Locate the cell with the specified text and output its (X, Y) center coordinate. 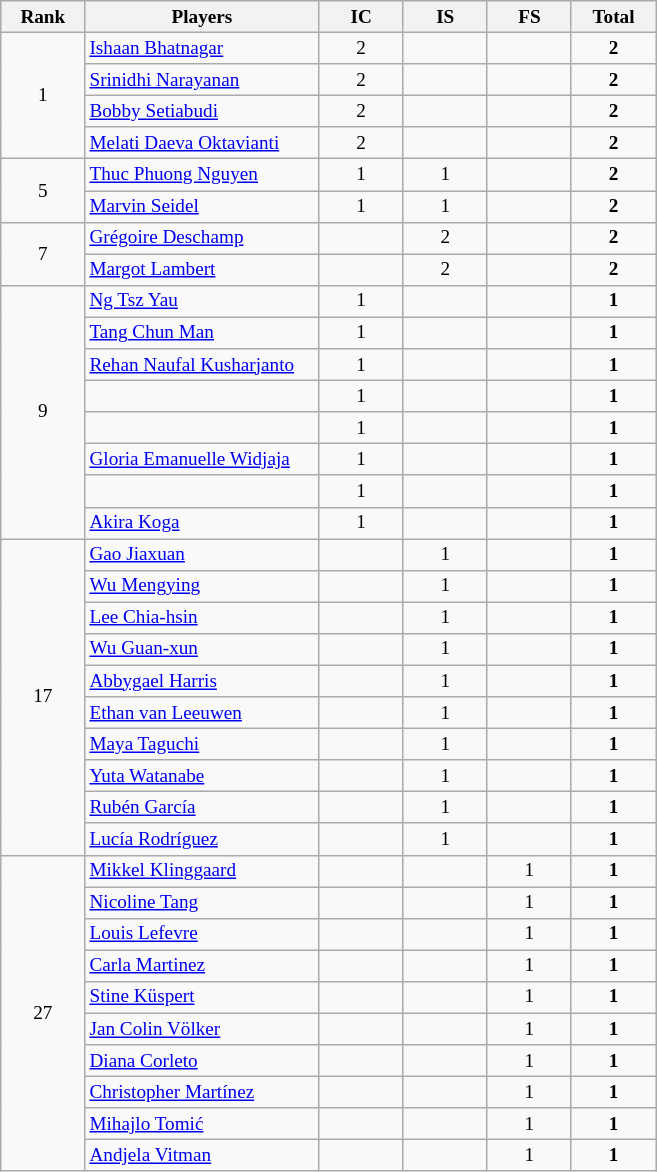
Gloria Emanuelle Widjaja (202, 460)
Christopher Martínez (202, 1092)
Stine Küspert (202, 997)
Diana Corleto (202, 1061)
Ishaan Bhatnagar (202, 48)
Rank (43, 17)
Srinidhi Narayanan (202, 80)
7 (43, 254)
Ethan van Leeuwen (202, 713)
Louis Lefevre (202, 934)
Gao Jiaxuan (202, 554)
IC (361, 17)
Akira Koga (202, 523)
Jan Colin Völker (202, 1029)
Abbygael Harris (202, 681)
Rehan Naufal Kusharjanto (202, 365)
Grégoire Deschamp (202, 238)
Thuc Phuong Nguyen (202, 175)
Mikkel Klinggaard (202, 871)
Rubén García (202, 808)
5 (43, 190)
Mihajlo Tomić (202, 1124)
Carla Martinez (202, 966)
Total (613, 17)
Lee Chia-hsin (202, 618)
Wu Guan-xun (202, 649)
Nicoline Tang (202, 902)
Wu Mengying (202, 586)
17 (43, 696)
Maya Taguchi (202, 744)
Lucía Rodríguez (202, 839)
Yuta Watanabe (202, 776)
Marvin Seidel (202, 206)
IS (445, 17)
Andjela Vitman (202, 1156)
Players (202, 17)
9 (43, 412)
Margot Lambert (202, 270)
Tang Chun Man (202, 333)
27 (43, 1013)
Ng Tsz Yau (202, 301)
Melati Daeva Oktavianti (202, 143)
FS (529, 17)
Bobby Setiabudi (202, 111)
